Search for the cell housing the specified text and yield its [x, y] center coordinate. 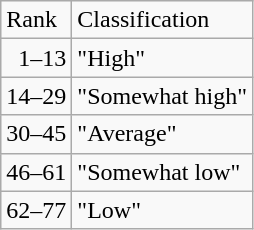
14–29 [36, 96]
Classification [162, 20]
30–45 [36, 134]
62–77 [36, 210]
"Average" [162, 134]
46–61 [36, 172]
"Somewhat low" [162, 172]
1–13 [36, 58]
"Low" [162, 210]
"Somewhat high" [162, 96]
"High" [162, 58]
Rank [36, 20]
